Extract the [x, y] coordinate from the center of the cell holding the provided text.  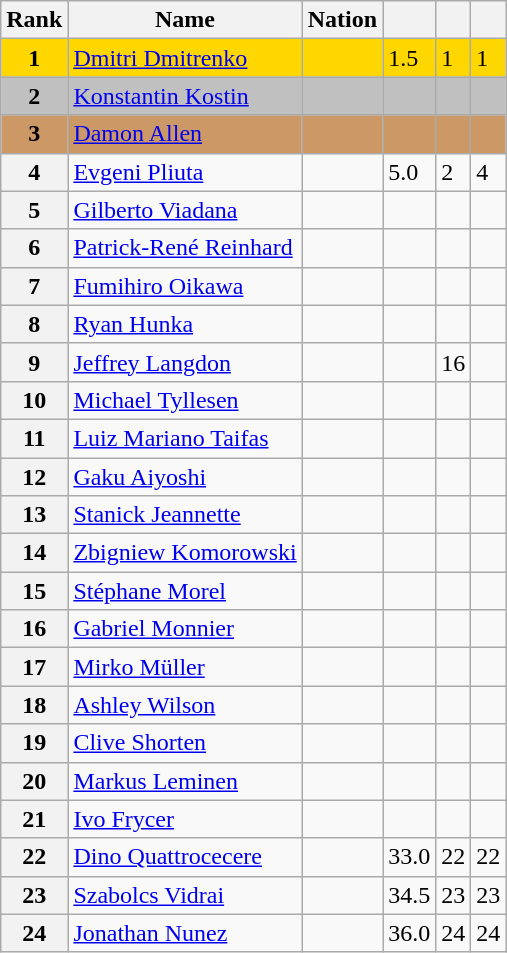
Ivo Frycer [185, 819]
13 [34, 515]
Patrick-René Reinhard [185, 248]
Gilberto Viadana [185, 210]
Evgeni Pliuta [185, 172]
Konstantin Kostin [185, 96]
33.0 [410, 857]
21 [34, 819]
Luiz Mariano Taifas [185, 438]
19 [34, 743]
Gabriel Monnier [185, 629]
15 [34, 591]
17 [34, 667]
Dino Quattrocecere [185, 857]
Rank [34, 20]
Jeffrey Langdon [185, 362]
1.5 [410, 58]
Clive Shorten [185, 743]
36.0 [410, 933]
10 [34, 400]
Markus Leminen [185, 781]
Nation [342, 20]
Fumihiro Oikawa [185, 286]
5.0 [410, 172]
9 [34, 362]
Ryan Hunka [185, 324]
Gaku Aiyoshi [185, 477]
Ashley Wilson [185, 705]
Name [185, 20]
20 [34, 781]
Stanick Jeannette [185, 515]
Damon Allen [185, 134]
5 [34, 210]
Jonathan Nunez [185, 933]
11 [34, 438]
6 [34, 248]
Mirko Müller [185, 667]
34.5 [410, 895]
8 [34, 324]
14 [34, 553]
18 [34, 705]
Szabolcs Vidrai [185, 895]
7 [34, 286]
Michael Tyllesen [185, 400]
3 [34, 134]
Zbigniew Komorowski [185, 553]
Dmitri Dmitrenko [185, 58]
12 [34, 477]
Stéphane Morel [185, 591]
